Detect which cell encompasses the target text, then output its [x, y] center coordinate. 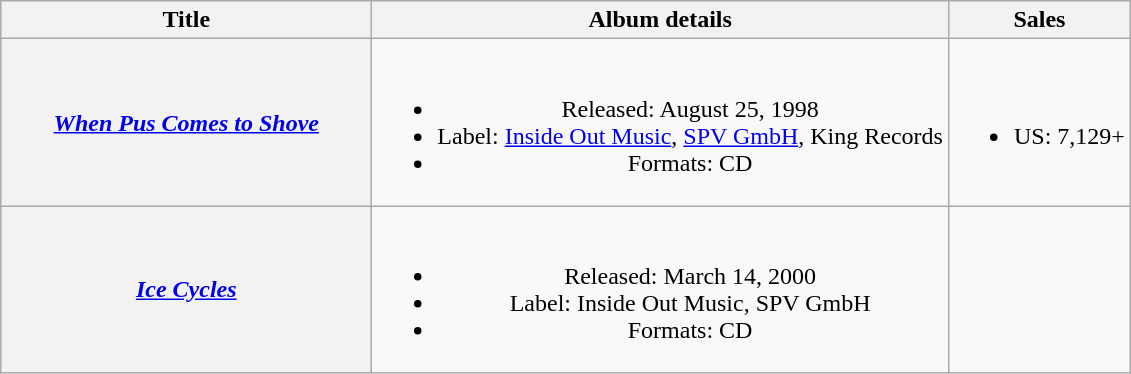
When Pus Comes to Shove [186, 122]
Released: August 25, 1998Label: Inside Out Music, SPV GmbH, King RecordsFormats: CD [660, 122]
Title [186, 20]
Ice Cycles [186, 290]
Sales [1039, 20]
Album details [660, 20]
Released: March 14, 2000Label: Inside Out Music, SPV GmbHFormats: CD [660, 290]
US: 7,129+ [1039, 122]
